Output the (X, Y) coordinate of the center of the cell containing the given text.  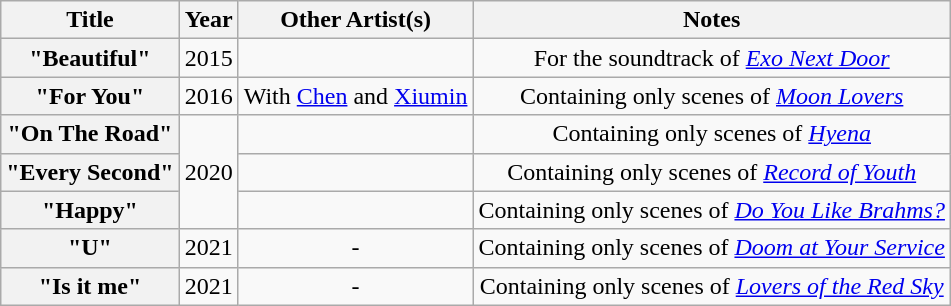
"On The Road" (90, 134)
Containing only scenes of Hyena (712, 134)
"Is it me" (90, 286)
Containing only scenes of Do You Like Brahms? (712, 210)
Title (90, 20)
"Beautiful" (90, 58)
Year (208, 20)
Containing only scenes of Moon Lovers (712, 96)
Containing only scenes of Lovers of the Red Sky (712, 286)
"U" (90, 248)
Containing only scenes of Doom at Your Service (712, 248)
"Every Second" (90, 172)
Notes (712, 20)
With Chen and Xiumin (356, 96)
"Happy" (90, 210)
Other Artist(s) (356, 20)
2015 (208, 58)
For the soundtrack of Exo Next Door (712, 58)
2020 (208, 172)
Containing only scenes of Record of Youth (712, 172)
"For You" (90, 96)
2016 (208, 96)
